Identify which cell holds the provided text, then report its [x, y] central coordinate. 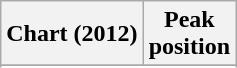
Chart (2012) [72, 34]
Peakposition [189, 34]
